Extract the [X, Y] coordinate from the center of the cell holding the provided text.  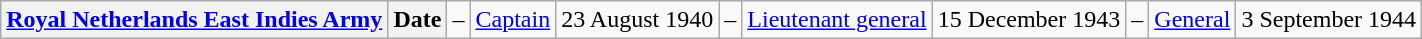
Date [418, 20]
15 December 1943 [1029, 20]
23 August 1940 [638, 20]
Royal Netherlands East Indies Army [194, 20]
3 September 1944 [1329, 20]
Lieutenant general [837, 20]
General [1192, 20]
Captain [513, 20]
